From the cell containing the given text, extract its center point as (X, Y) coordinate. 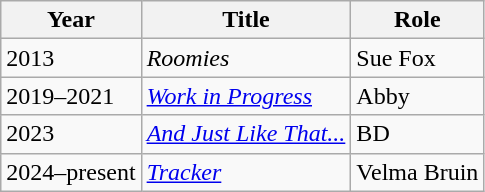
Roomies (246, 58)
Tracker (246, 172)
Title (246, 20)
Role (418, 20)
Abby (418, 96)
And Just Like That... (246, 134)
2023 (71, 134)
Velma Bruin (418, 172)
Work in Progress (246, 96)
Sue Fox (418, 58)
2013 (71, 58)
2019–2021 (71, 96)
Year (71, 20)
2024–present (71, 172)
BD (418, 134)
